Extract the (X, Y) coordinate from the center of the cell holding the provided text.  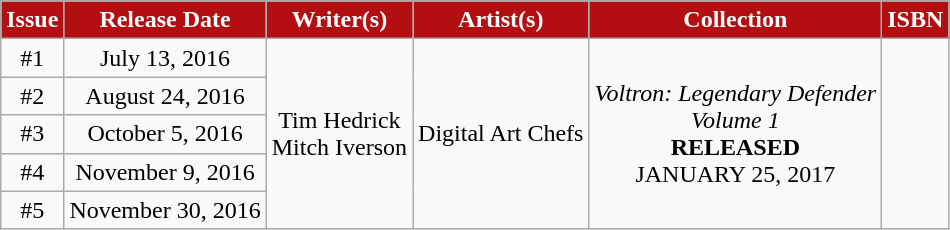
ISBN (916, 20)
November 9, 2016 (165, 172)
Artist(s) (501, 20)
July 13, 2016 (165, 58)
August 24, 2016 (165, 96)
#1 (32, 58)
#2 (32, 96)
Digital Art Chefs (501, 134)
Issue (32, 20)
#3 (32, 134)
Release Date (165, 20)
Writer(s) (339, 20)
#5 (32, 210)
November 30, 2016 (165, 210)
Tim HedrickMitch Iverson (339, 134)
Collection (736, 20)
#4 (32, 172)
Voltron: Legendary DefenderVolume 1RELEASEDJANUARY 25, 2017 (736, 134)
October 5, 2016 (165, 134)
